Output the (x, y) coordinate of the center of the cell containing the given text.  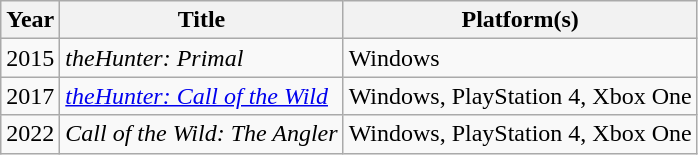
theHunter: Primal (202, 58)
Windows (520, 58)
2017 (30, 96)
Call of the Wild: The Angler (202, 134)
Platform(s) (520, 20)
2022 (30, 134)
Year (30, 20)
2015 (30, 58)
Title (202, 20)
theHunter: Call of the Wild (202, 96)
